Return (X, Y) of the center of cell containing provided text 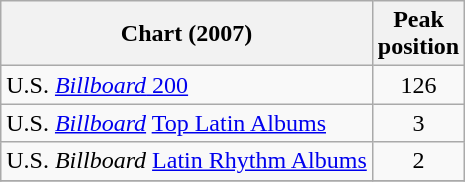
Peakposition (418, 34)
126 (418, 85)
Chart (2007) (187, 34)
U.S. Billboard 200 (187, 85)
U.S. Billboard Latin Rhythm Albums (187, 161)
U.S. Billboard Top Latin Albums (187, 123)
3 (418, 123)
2 (418, 161)
